Provide the [X, Y] coordinate of the cell's center where the given text is located.  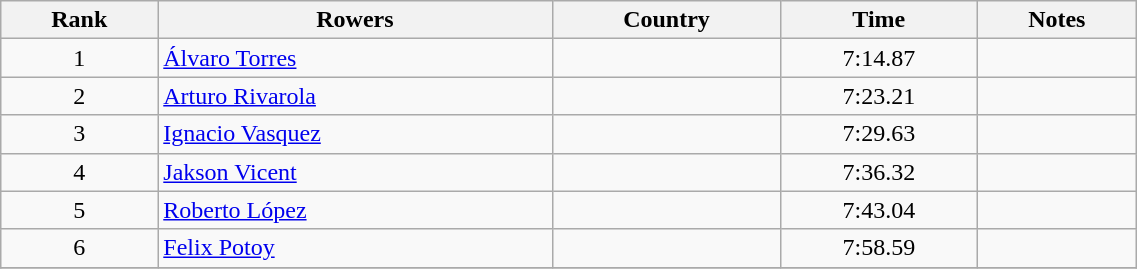
7:14.87 [879, 58]
Notes [1057, 20]
Ignacio Vasquez [355, 134]
1 [80, 58]
Time [879, 20]
Roberto López [355, 210]
Arturo Rivarola [355, 96]
Felix Potoy [355, 248]
7:43.04 [879, 210]
7:36.32 [879, 172]
Country [666, 20]
Jakson Vicent [355, 172]
Álvaro Torres [355, 58]
7:23.21 [879, 96]
2 [80, 96]
3 [80, 134]
5 [80, 210]
7:58.59 [879, 248]
7:29.63 [879, 134]
6 [80, 248]
4 [80, 172]
Rank [80, 20]
Rowers [355, 20]
